For the text-containing cell, return its midpoint in (x, y) coordinate format. 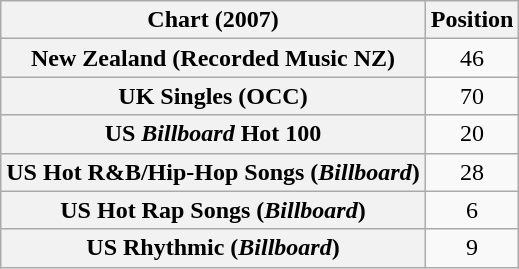
US Billboard Hot 100 (213, 134)
US Hot Rap Songs (Billboard) (213, 210)
6 (472, 210)
US Rhythmic (Billboard) (213, 248)
Chart (2007) (213, 20)
28 (472, 172)
Position (472, 20)
70 (472, 96)
46 (472, 58)
UK Singles (OCC) (213, 96)
US Hot R&B/Hip-Hop Songs (Billboard) (213, 172)
9 (472, 248)
New Zealand (Recorded Music NZ) (213, 58)
20 (472, 134)
